Extract the (x, y) coordinate from the center of the cell holding the provided text.  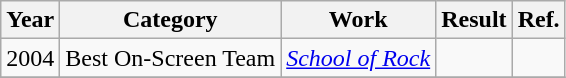
Work (358, 20)
Ref. (538, 20)
Best On-Screen Team (170, 58)
Year (30, 20)
2004 (30, 58)
Result (474, 20)
School of Rock (358, 58)
Category (170, 20)
